Provide the [X, Y] coordinate of the cell's center where the given text is located.  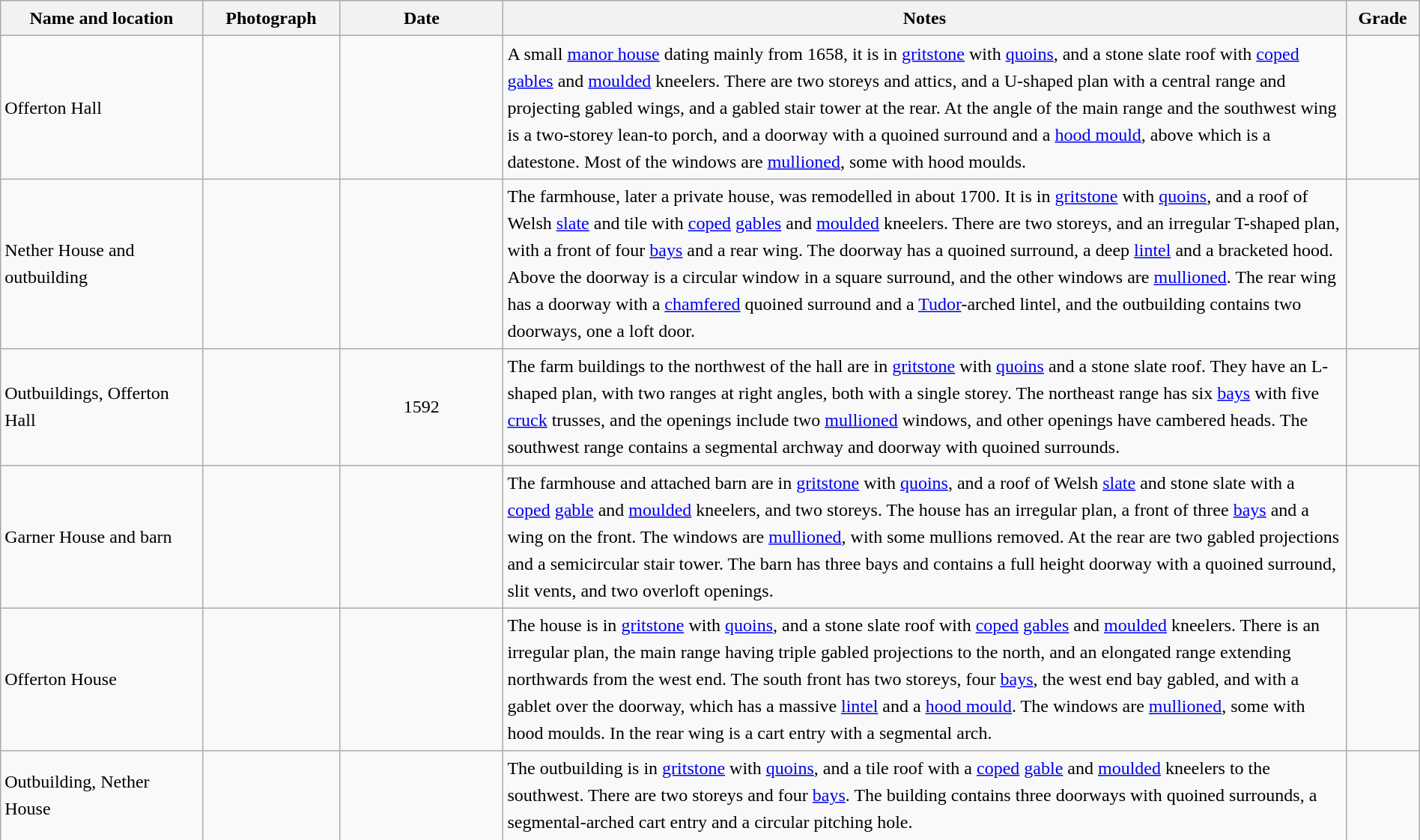
Offerton Hall [102, 108]
Date [422, 18]
Offerton House [102, 680]
1592 [422, 407]
Garner House and barn [102, 536]
Notes [924, 18]
Outbuilding, Nether House [102, 795]
Outbuildings, Offerton Hall [102, 407]
Nether House and outbuilding [102, 264]
Name and location [102, 18]
Photograph [271, 18]
Grade [1383, 18]
